Identify which cell holds the provided text, then report its [x, y] central coordinate. 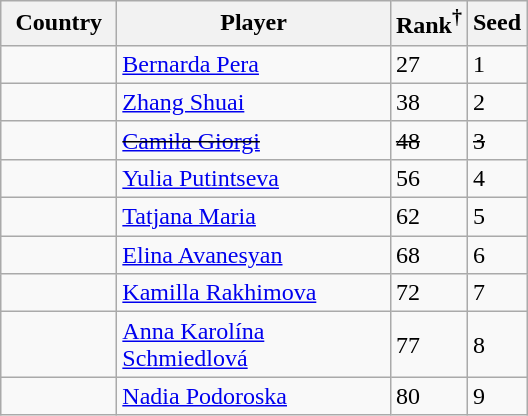
Elina Avanesyan [254, 255]
5 [496, 217]
4 [496, 178]
Nadia Podoroska [254, 396]
38 [428, 102]
3 [496, 140]
6 [496, 255]
Camila Giorgi [254, 140]
9 [496, 396]
7 [496, 293]
Player [254, 24]
8 [496, 344]
Seed [496, 24]
Tatjana Maria [254, 217]
72 [428, 293]
Kamilla Rakhimova [254, 293]
1 [496, 64]
2 [496, 102]
Bernarda Pera [254, 64]
62 [428, 217]
Rank† [428, 24]
27 [428, 64]
48 [428, 140]
Zhang Shuai [254, 102]
Anna Karolína Schmiedlová [254, 344]
80 [428, 396]
68 [428, 255]
77 [428, 344]
Country [59, 24]
56 [428, 178]
Yulia Putintseva [254, 178]
